Provide the (X, Y) coordinate of the cell's center where the given text is located.  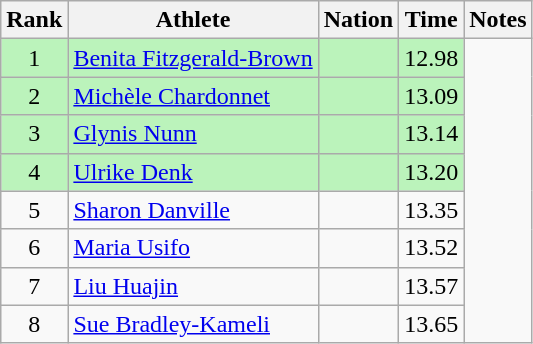
13.65 (432, 324)
Sue Bradley-Kameli (193, 324)
1 (34, 58)
13.09 (432, 96)
4 (34, 172)
3 (34, 134)
13.52 (432, 248)
Sharon Danville (193, 210)
Glynis Nunn (193, 134)
7 (34, 286)
Rank (34, 20)
13.35 (432, 210)
5 (34, 210)
13.20 (432, 172)
13.57 (432, 286)
12.98 (432, 58)
Ulrike Denk (193, 172)
Michèle Chardonnet (193, 96)
8 (34, 324)
2 (34, 96)
Nation (358, 20)
Benita Fitzgerald-Brown (193, 58)
6 (34, 248)
Notes (498, 20)
Athlete (193, 20)
Time (432, 20)
13.14 (432, 134)
Maria Usifo (193, 248)
Liu Huajin (193, 286)
